Determine the [x, y] coordinate at the center of the cell enclosing the given text.  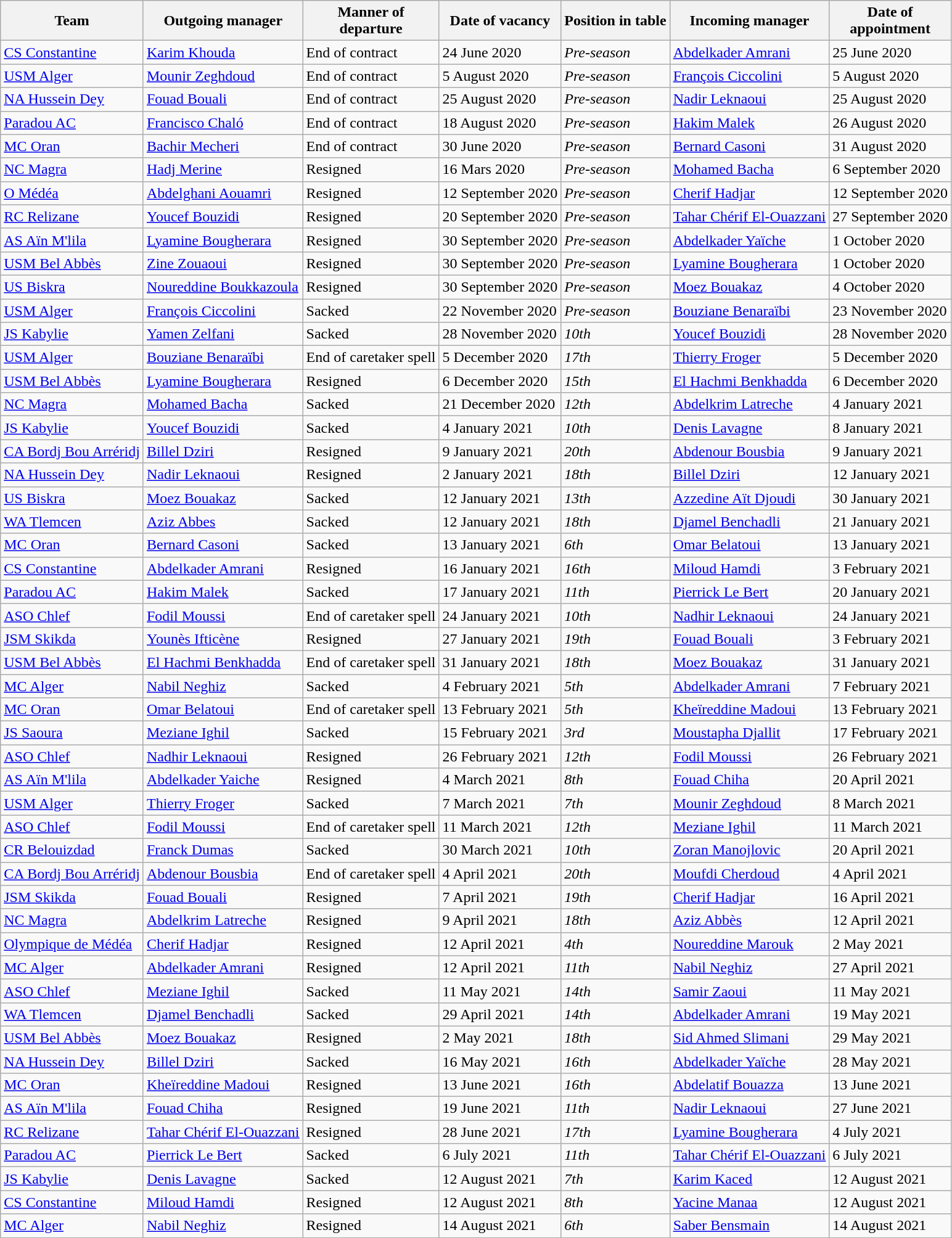
21 January 2021 [890, 522]
4 March 2021 [500, 780]
4 July 2021 [890, 1132]
15 February 2021 [500, 733]
28 June 2021 [500, 1132]
16 May 2021 [500, 1061]
Manner ofdeparture [371, 21]
30 June 2020 [500, 146]
Incoming manager [750, 21]
Younès Ifticène [223, 639]
18 August 2020 [500, 123]
7 February 2021 [890, 686]
Saber Bensmain [750, 1226]
19 May 2021 [890, 1014]
8 March 2021 [890, 803]
Abdelghani Aouamri [223, 193]
Noureddine Marouk [750, 944]
27 June 2021 [890, 1109]
15th [615, 381]
21 December 2020 [500, 404]
31 August 2020 [890, 146]
Yacine Manaa [750, 1202]
Team [72, 21]
2 January 2021 [500, 475]
Aziz Abbes [223, 522]
Aziz Abbès [750, 920]
O Médéa [72, 193]
Olympique de Médéa [72, 944]
7 April 2021 [500, 897]
Karim Kaced [750, 1179]
6 September 2020 [890, 170]
29 April 2021 [500, 1014]
Yamen Zelfani [223, 334]
27 September 2020 [890, 216]
27 April 2021 [890, 967]
Zine Zouaoui [223, 263]
Karim Khouda [223, 52]
16 Mars 2020 [500, 170]
Hadj Merine [223, 170]
22 November 2020 [500, 310]
Date ofappointment [890, 21]
Moufdi Cherdoud [750, 874]
27 January 2021 [500, 639]
30 March 2021 [500, 850]
16 January 2021 [500, 568]
23 November 2020 [890, 310]
4 October 2020 [890, 287]
JS Saoura [72, 733]
20 January 2021 [890, 592]
24 June 2020 [500, 52]
8 January 2021 [890, 428]
29 May 2021 [890, 1038]
Noureddine Boukkazoula [223, 287]
Franck Dumas [223, 850]
Bachir Mecheri [223, 146]
25 June 2020 [890, 52]
16 April 2021 [890, 897]
7 March 2021 [500, 803]
Abdelatif Bouazza [750, 1085]
19 June 2021 [500, 1109]
26 August 2020 [890, 123]
Samir Zaoui [750, 991]
Outgoing manager [223, 21]
Francisco Chaló [223, 123]
Azzedine Aït Djoudi [750, 498]
Abdelkader Yaiche [223, 780]
Sid Ahmed Slimani [750, 1038]
28 May 2021 [890, 1061]
13th [615, 498]
Zoran Manojlovic [750, 850]
9 April 2021 [500, 920]
17 February 2021 [890, 733]
4 February 2021 [500, 686]
30 January 2021 [890, 498]
Date of vacancy [500, 21]
Position in table [615, 21]
20 September 2020 [500, 216]
3rd [615, 733]
Moustapha Djallit [750, 733]
CR Belouizdad [72, 850]
17 January 2021 [500, 592]
4th [615, 944]
